Provide the [x, y] coordinate of the cell's center where the given text is located.  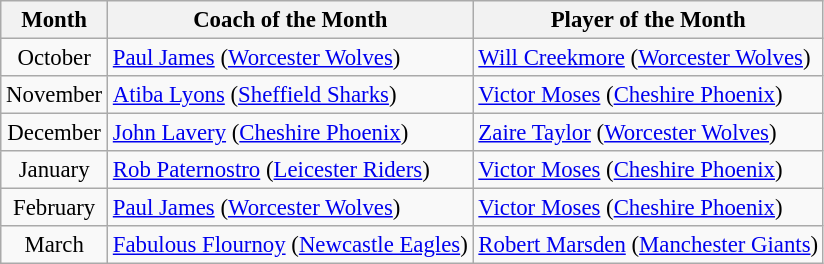
November [54, 95]
Rob Paternostro (Leicester Riders) [291, 170]
March [54, 245]
Atiba Lyons (Sheffield Sharks) [291, 95]
Coach of the Month [291, 20]
December [54, 133]
Player of the Month [648, 20]
February [54, 208]
Fabulous Flournoy (Newcastle Eagles) [291, 245]
Robert Marsden (Manchester Giants) [648, 245]
October [54, 58]
Will Creekmore (Worcester Wolves) [648, 58]
Month [54, 20]
January [54, 170]
Zaire Taylor (Worcester Wolves) [648, 133]
John Lavery (Cheshire Phoenix) [291, 133]
